From the cell containing the given text, extract its center point as (X, Y) coordinate. 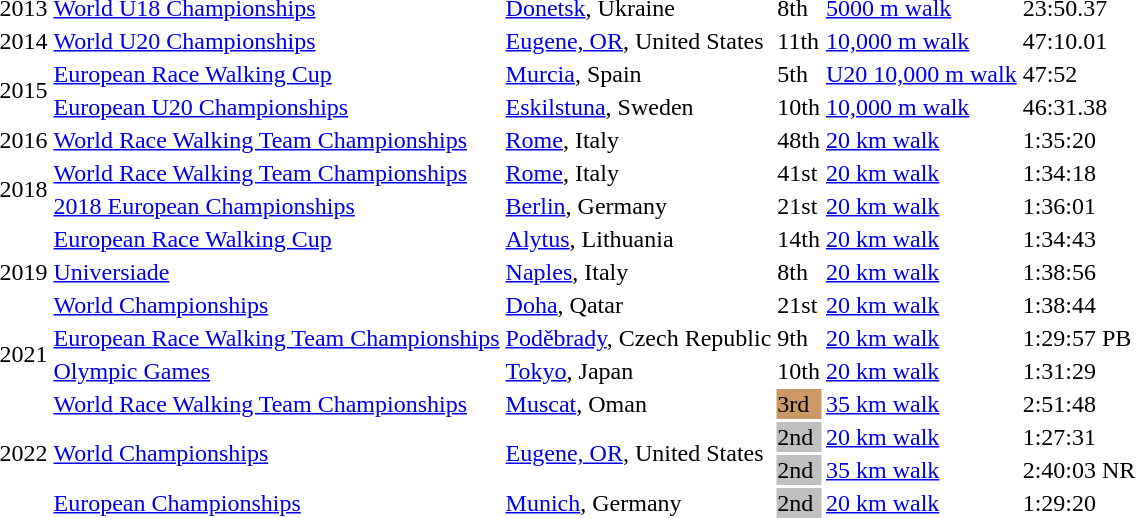
9th (799, 338)
Murcia, Spain (638, 74)
14th (799, 239)
Eskilstuna, Sweden (638, 107)
2018 European Championships (276, 206)
Alytus, Lithuania (638, 239)
3rd (799, 404)
World U20 Championships (276, 41)
48th (799, 140)
Munich, Germany (638, 503)
41st (799, 173)
Muscat, Oman (638, 404)
Doha, Qatar (638, 305)
Universiade (276, 272)
U20 10,000 m walk (921, 74)
5th (799, 74)
Poděbrady, Czech Republic (638, 338)
European Race Walking Team Championships (276, 338)
Olympic Games (276, 371)
8th (799, 272)
European U20 Championships (276, 107)
Naples, Italy (638, 272)
Berlin, Germany (638, 206)
Tokyo, Japan (638, 371)
European Championships (276, 503)
11th (799, 41)
